Pinpoint the cell where the given text exists, returning its [X, Y] midpoint coordinate. 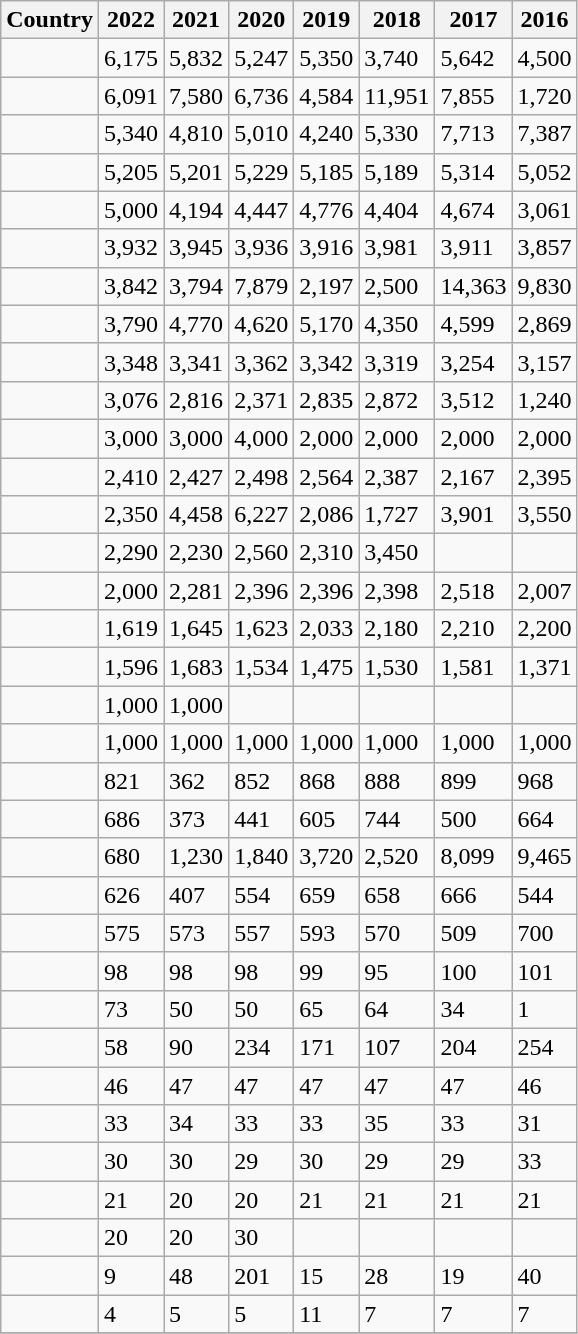
2,520 [397, 857]
5,170 [326, 324]
2,086 [326, 515]
2,197 [326, 286]
4,500 [544, 58]
852 [262, 781]
1,530 [397, 667]
7,855 [474, 96]
686 [130, 819]
5,314 [474, 172]
3,945 [196, 248]
3,857 [544, 248]
2016 [544, 20]
3,061 [544, 210]
2,350 [130, 515]
4,404 [397, 210]
899 [474, 781]
2,564 [326, 477]
4,350 [397, 324]
6,227 [262, 515]
500 [474, 819]
101 [544, 971]
5,010 [262, 134]
3,348 [130, 362]
2,500 [397, 286]
557 [262, 933]
6,091 [130, 96]
2,869 [544, 324]
2,395 [544, 477]
3,362 [262, 362]
Country [50, 20]
2,398 [397, 591]
2,180 [397, 629]
3,512 [474, 400]
254 [544, 1047]
2,371 [262, 400]
573 [196, 933]
441 [262, 819]
3,254 [474, 362]
4 [130, 1314]
659 [326, 895]
664 [544, 819]
680 [130, 857]
373 [196, 819]
2,410 [130, 477]
4,770 [196, 324]
73 [130, 1009]
2,167 [474, 477]
65 [326, 1009]
1,371 [544, 667]
2,560 [262, 553]
31 [544, 1124]
868 [326, 781]
3,981 [397, 248]
3,901 [474, 515]
3,157 [544, 362]
3,911 [474, 248]
2018 [397, 20]
5,185 [326, 172]
40 [544, 1276]
6,175 [130, 58]
5,189 [397, 172]
626 [130, 895]
5,330 [397, 134]
3,794 [196, 286]
28 [397, 1276]
6,736 [262, 96]
2019 [326, 20]
605 [326, 819]
95 [397, 971]
3,932 [130, 248]
2021 [196, 20]
554 [262, 895]
2,007 [544, 591]
593 [326, 933]
171 [326, 1047]
2,872 [397, 400]
14,363 [474, 286]
35 [397, 1124]
666 [474, 895]
58 [130, 1047]
4,599 [474, 324]
11 [326, 1314]
8,099 [474, 857]
2,835 [326, 400]
3,076 [130, 400]
3,740 [397, 58]
2,290 [130, 553]
570 [397, 933]
5,052 [544, 172]
2,427 [196, 477]
968 [544, 781]
4,810 [196, 134]
5,201 [196, 172]
3,916 [326, 248]
3,319 [397, 362]
5,832 [196, 58]
2,387 [397, 477]
575 [130, 933]
2,498 [262, 477]
744 [397, 819]
1,534 [262, 667]
4,458 [196, 515]
5,340 [130, 134]
5,205 [130, 172]
48 [196, 1276]
3,842 [130, 286]
2022 [130, 20]
5,350 [326, 58]
2,210 [474, 629]
7,879 [262, 286]
4,240 [326, 134]
1,475 [326, 667]
4,674 [474, 210]
5,229 [262, 172]
2,281 [196, 591]
2020 [262, 20]
5,642 [474, 58]
1,623 [262, 629]
100 [474, 971]
204 [474, 1047]
7,387 [544, 134]
821 [130, 781]
1,645 [196, 629]
1,727 [397, 515]
2,816 [196, 400]
3,790 [130, 324]
1,240 [544, 400]
7,580 [196, 96]
1,230 [196, 857]
5,247 [262, 58]
1,840 [262, 857]
407 [196, 895]
1 [544, 1009]
9 [130, 1276]
4,584 [326, 96]
509 [474, 933]
1,720 [544, 96]
15 [326, 1276]
1,683 [196, 667]
2,230 [196, 553]
3,341 [196, 362]
64 [397, 1009]
658 [397, 895]
700 [544, 933]
3,720 [326, 857]
1,596 [130, 667]
9,830 [544, 286]
2,310 [326, 553]
9,465 [544, 857]
4,620 [262, 324]
3,342 [326, 362]
107 [397, 1047]
99 [326, 971]
1,581 [474, 667]
4,447 [262, 210]
90 [196, 1047]
3,936 [262, 248]
4,776 [326, 210]
3,550 [544, 515]
19 [474, 1276]
2,033 [326, 629]
5,000 [130, 210]
362 [196, 781]
7,713 [474, 134]
4,000 [262, 438]
2,200 [544, 629]
2,518 [474, 591]
1,619 [130, 629]
3,450 [397, 553]
888 [397, 781]
201 [262, 1276]
2017 [474, 20]
4,194 [196, 210]
544 [544, 895]
11,951 [397, 96]
234 [262, 1047]
